Locate the cell with the specified text and output its (x, y) center coordinate. 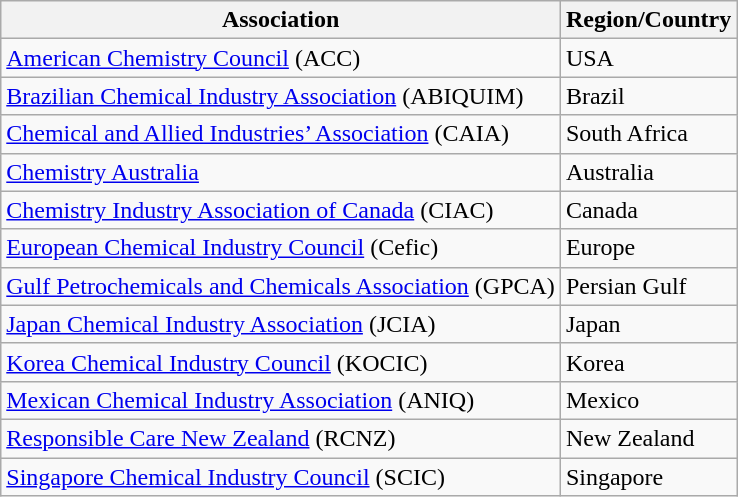
Mexican Chemical Industry Association (ANIQ) (281, 400)
Europe (648, 248)
Japan (648, 324)
American Chemistry Council (ACC) (281, 58)
Korea (648, 362)
Brazil (648, 96)
Japan Chemical Industry Association (JCIA) (281, 324)
USA (648, 58)
Chemistry Australia (281, 172)
Region/Country (648, 20)
Chemistry Industry Association of Canada (CIAC) (281, 210)
Association (281, 20)
South Africa (648, 134)
Persian Gulf (648, 286)
Mexico (648, 400)
Australia (648, 172)
Canada (648, 210)
New Zealand (648, 438)
Korea Chemical Industry Council (KOCIC) (281, 362)
Chemical and Allied Industries’ Association (CAIA) (281, 134)
Singapore (648, 477)
European Chemical Industry Council (Cefic) (281, 248)
Gulf Petrochemicals and Chemicals Association (GPCA) (281, 286)
Responsible Care New Zealand (RCNZ) (281, 438)
Singapore Chemical Industry Council (SCIC) (281, 477)
Brazilian Chemical Industry Association (ABIQUIM) (281, 96)
